Find where the given text appears and provide that cell's center as (X, Y) coordinate. 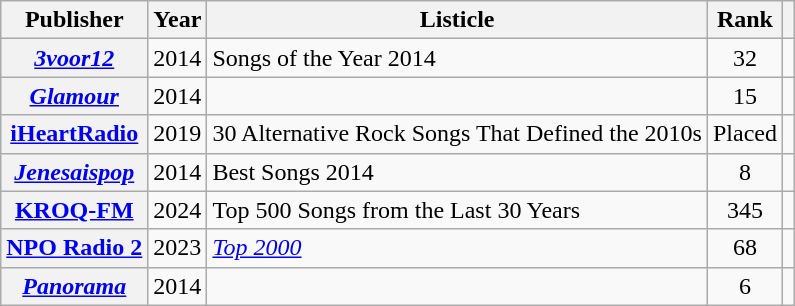
8 (744, 172)
Panorama (74, 286)
30 Alternative Rock Songs That Defined the 2010s (458, 134)
Glamour (74, 96)
Placed (744, 134)
68 (744, 248)
15 (744, 96)
Listicle (458, 20)
2024 (178, 210)
iHeartRadio (74, 134)
345 (744, 210)
Best Songs 2014 (458, 172)
6 (744, 286)
Rank (744, 20)
2023 (178, 248)
2019 (178, 134)
32 (744, 58)
Songs of the Year 2014 (458, 58)
3voor12 (74, 58)
Jenesaispop (74, 172)
Top 500 Songs from the Last 30 Years (458, 210)
KROQ-FM (74, 210)
Top 2000 (458, 248)
NPO Radio 2 (74, 248)
Publisher (74, 20)
Year (178, 20)
